Determine the [X, Y] coordinate at the center of the cell enclosing the given text.  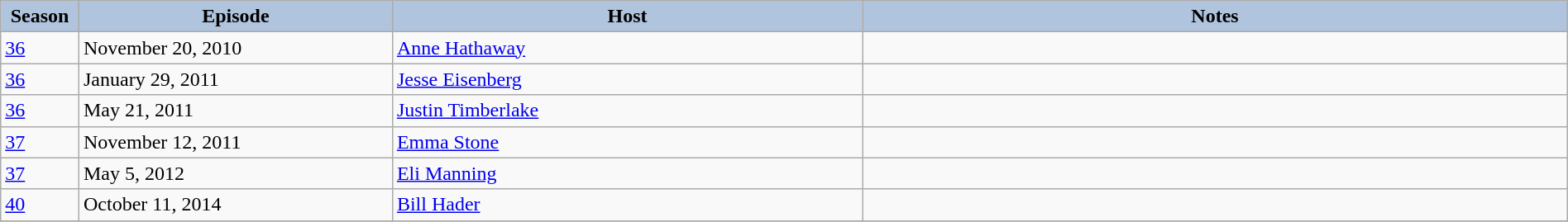
Notes [1216, 17]
November 20, 2010 [235, 48]
Host [627, 17]
Season [40, 17]
Bill Hader [627, 205]
Justin Timberlake [627, 111]
May 5, 2012 [235, 173]
40 [40, 205]
January 29, 2011 [235, 79]
May 21, 2011 [235, 111]
Episode [235, 17]
Anne Hathaway [627, 48]
November 12, 2011 [235, 142]
Eli Manning [627, 173]
October 11, 2014 [235, 205]
Jesse Eisenberg [627, 79]
Emma Stone [627, 142]
